From the cell containing the given text, extract its center point as [x, y] coordinate. 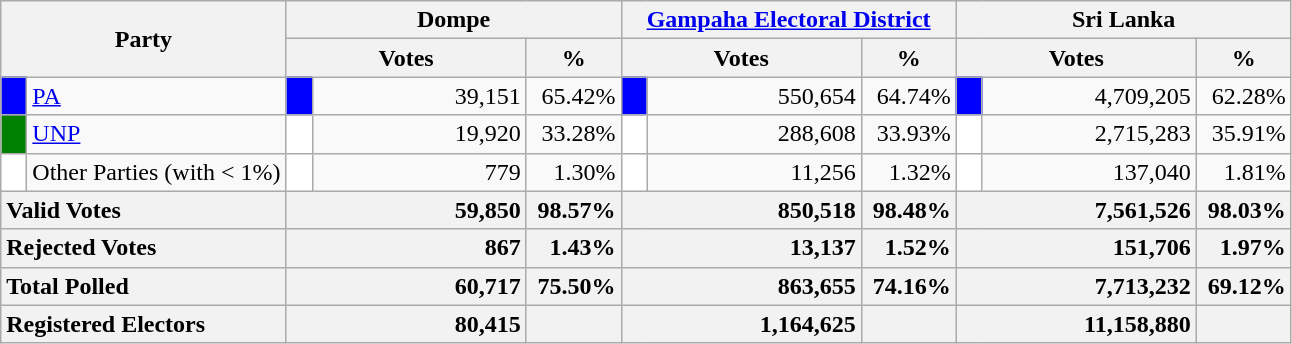
39,151 [419, 96]
75.50% [574, 286]
7,561,526 [1076, 210]
137,040 [1089, 172]
98.57% [574, 210]
Rejected Votes [144, 248]
1,164,625 [741, 324]
Other Parties (with < 1%) [156, 172]
Party [144, 39]
60,717 [406, 286]
Total Polled [144, 286]
2,715,283 [1089, 134]
62.28% [1244, 96]
33.28% [574, 134]
550,654 [754, 96]
UNP [156, 134]
11,158,880 [1076, 324]
1.81% [1244, 172]
863,655 [741, 286]
35.91% [1244, 134]
850,518 [741, 210]
98.03% [1244, 210]
1.52% [908, 248]
59,850 [406, 210]
4,709,205 [1089, 96]
779 [419, 172]
1.30% [574, 172]
13,137 [741, 248]
151,706 [1076, 248]
19,920 [419, 134]
74.16% [908, 286]
1.43% [574, 248]
Gampaha Electoral District [788, 20]
11,256 [754, 172]
64.74% [908, 96]
1.97% [1244, 248]
33.93% [908, 134]
7,713,232 [1076, 286]
69.12% [1244, 286]
98.48% [908, 210]
Dompe [454, 20]
867 [406, 248]
288,608 [754, 134]
1.32% [908, 172]
Valid Votes [144, 210]
80,415 [406, 324]
PA [156, 96]
Sri Lanka [1124, 20]
65.42% [574, 96]
Registered Electors [144, 324]
